Return [X, Y] of the center of cell containing provided text 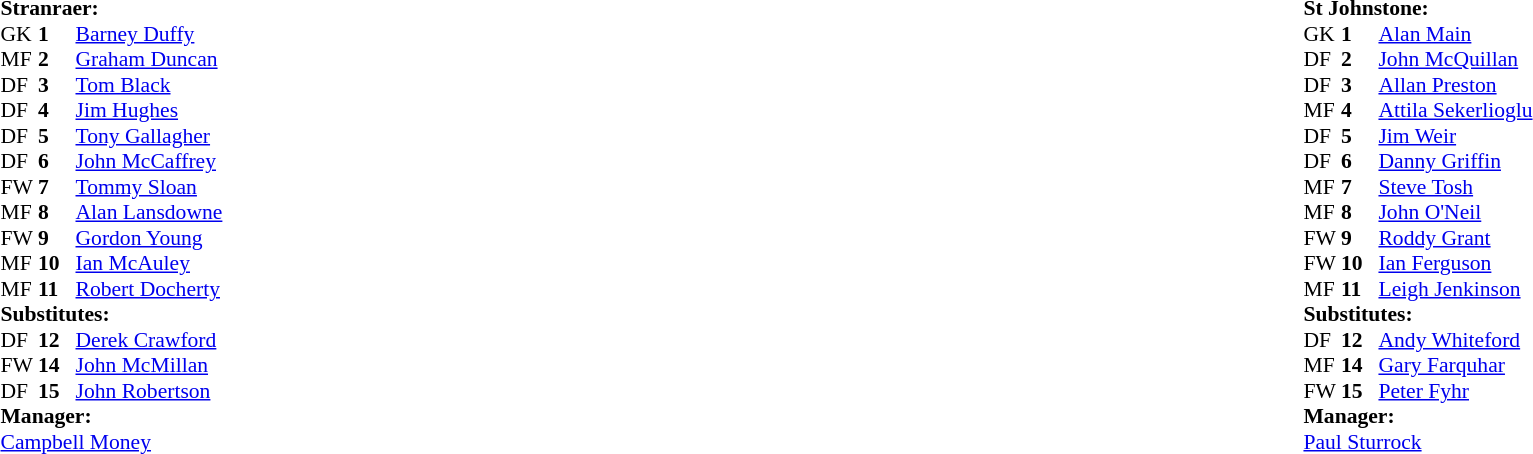
Tommy Sloan [150, 187]
Graham Duncan [150, 59]
Tony Gallagher [150, 136]
Alan Lansdowne [150, 213]
Ian Ferguson [1455, 263]
John McMillan [150, 365]
Gary Farquhar [1455, 365]
Ian McAuley [150, 263]
Andy Whiteford [1455, 340]
Danny Griffin [1455, 161]
Barney Duffy [150, 34]
Allan Preston [1455, 85]
Peter Fyhr [1455, 391]
Jim Hughes [150, 111]
John O'Neil [1455, 213]
John Robertson [150, 391]
Derek Crawford [150, 340]
Jim Weir [1455, 136]
Alan Main [1455, 34]
John McCaffrey [150, 161]
Attila Sekerlioglu [1455, 111]
Steve Tosh [1455, 187]
John McQuillan [1455, 59]
Roddy Grant [1455, 238]
Gordon Young [150, 238]
Leigh Jenkinson [1455, 289]
Robert Docherty [150, 289]
Tom Black [150, 85]
